Locate the cell with the specified text and output its (x, y) center coordinate. 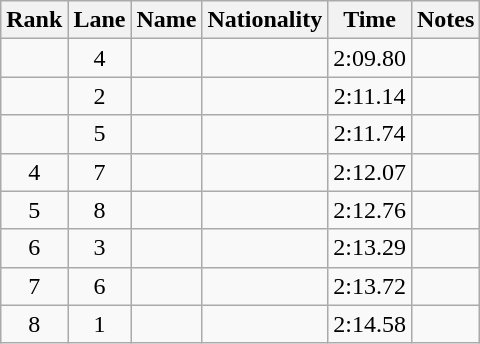
Lane (100, 20)
2:09.80 (370, 58)
2:14.58 (370, 324)
2:12.07 (370, 172)
Time (370, 20)
2:12.76 (370, 210)
1 (100, 324)
Rank (34, 20)
Notes (445, 20)
2 (100, 96)
2:13.29 (370, 248)
2:13.72 (370, 286)
3 (100, 248)
Name (166, 20)
Nationality (265, 20)
2:11.14 (370, 96)
2:11.74 (370, 134)
